Search for the cell housing the specified text and yield its [X, Y] center coordinate. 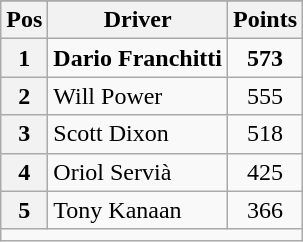
1 [24, 58]
Scott Dixon [138, 134]
4 [24, 172]
Driver [138, 20]
425 [266, 172]
555 [266, 96]
Points [266, 20]
3 [24, 134]
366 [266, 210]
2 [24, 96]
5 [24, 210]
Dario Franchitti [138, 58]
Oriol Servià [138, 172]
Will Power [138, 96]
Pos [24, 20]
518 [266, 134]
573 [266, 58]
Tony Kanaan [138, 210]
